Find where the given text appears and provide that cell's center as [X, Y] coordinate. 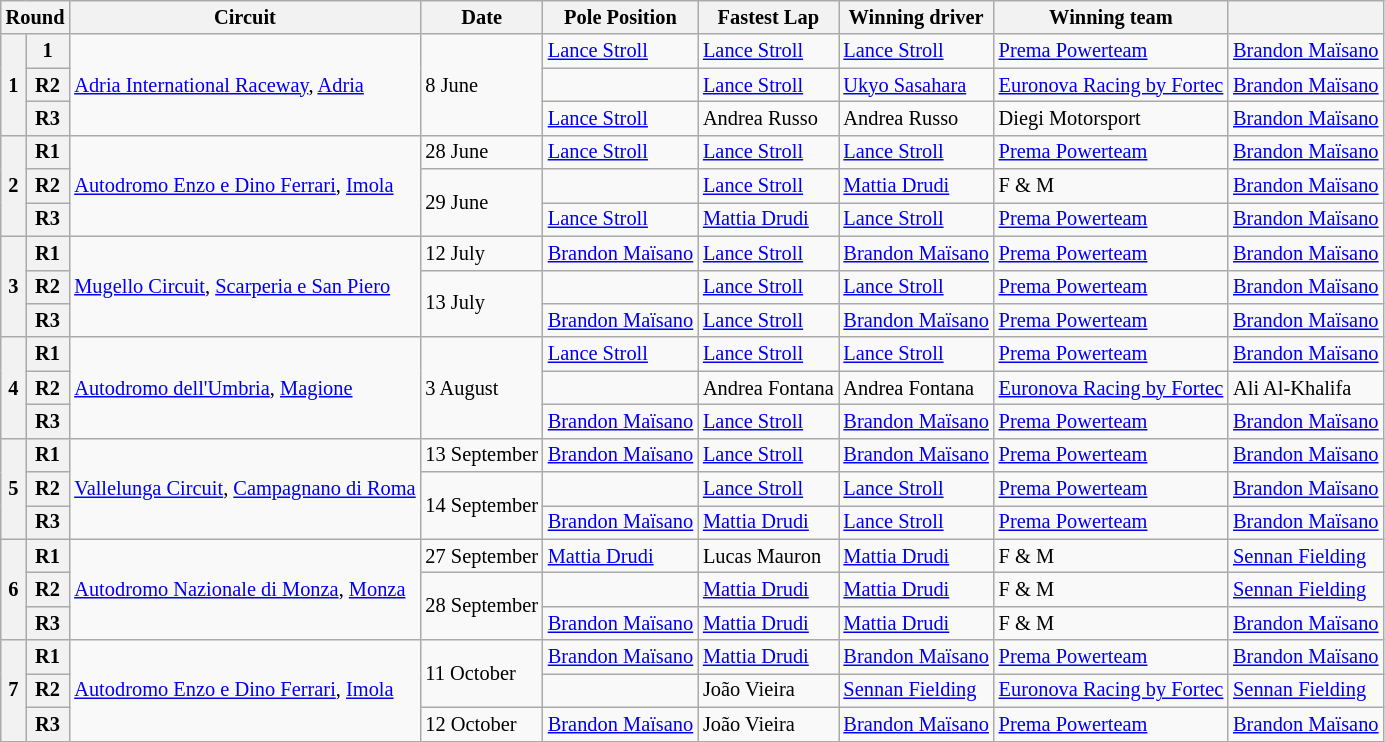
28 September [482, 606]
4 [14, 388]
12 July [482, 253]
3 August [482, 388]
27 September [482, 556]
Pole Position [620, 17]
5 [14, 488]
Fastest Lap [768, 17]
Diegi Motorsport [1111, 118]
13 September [482, 455]
2 [14, 186]
8 June [482, 84]
Lucas Mauron [768, 556]
12 October [482, 724]
11 October [482, 674]
6 [14, 590]
Ali Al-Khalifa [1306, 388]
Autodromo Nazionale di Monza, Monza [244, 590]
13 July [482, 304]
Adria International Raceway, Adria [244, 84]
3 [14, 286]
Ukyo Sasahara [916, 85]
Vallelunga Circuit, Campagnano di Roma [244, 488]
Autodromo dell'Umbria, Magione [244, 388]
7 [14, 690]
Date [482, 17]
Winning driver [916, 17]
Round [36, 17]
29 June [482, 202]
Mugello Circuit, Scarperia e San Piero [244, 286]
14 September [482, 506]
28 June [482, 152]
Circuit [244, 17]
Winning team [1111, 17]
